Determine the (x, y) coordinate at the center of the cell enclosing the given text.  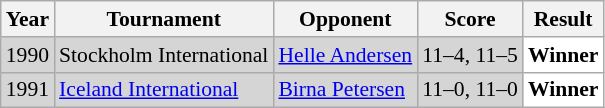
Opponent (345, 19)
Result (564, 19)
Iceland International (164, 90)
Year (28, 19)
Helle Andersen (345, 55)
11–0, 11–0 (470, 90)
1991 (28, 90)
Stockholm International (164, 55)
1990 (28, 55)
Score (470, 19)
Birna Petersen (345, 90)
11–4, 11–5 (470, 55)
Tournament (164, 19)
